Extract the (x, y) coordinate from the center of the cell holding the provided text.  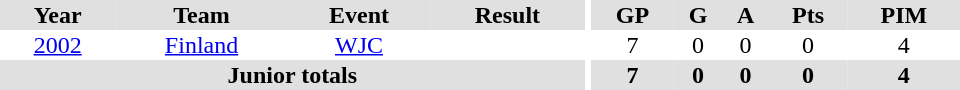
Team (202, 15)
Pts (808, 15)
Event (359, 15)
GP (632, 15)
A (746, 15)
Junior totals (292, 75)
PIM (904, 15)
Finland (202, 45)
Result (507, 15)
Year (58, 15)
WJC (359, 45)
G (698, 15)
2002 (58, 45)
